Extract the [x, y] coordinate from the center of the cell holding the provided text.  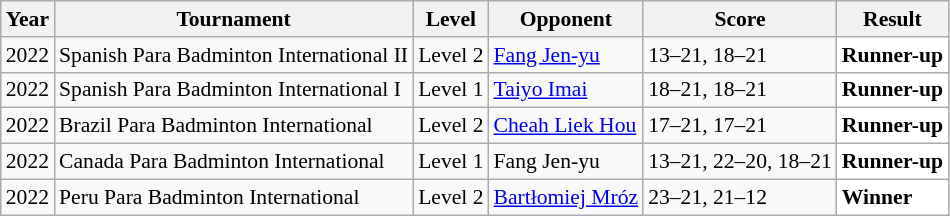
Canada Para Badminton International [234, 162]
Score [740, 19]
Spanish Para Badminton International II [234, 55]
Cheah Liek Hou [566, 126]
Taiyo Imai [566, 90]
23–21, 21–12 [740, 197]
Spanish Para Badminton International I [234, 90]
13–21, 22–20, 18–21 [740, 162]
Tournament [234, 19]
Brazil Para Badminton International [234, 126]
Winner [892, 197]
Result [892, 19]
Year [28, 19]
17–21, 17–21 [740, 126]
Peru Para Badminton International [234, 197]
Opponent [566, 19]
Level [450, 19]
Bartłomiej Mróz [566, 197]
13–21, 18–21 [740, 55]
18–21, 18–21 [740, 90]
